Output the (X, Y) coordinate of the center of the cell containing the given text.  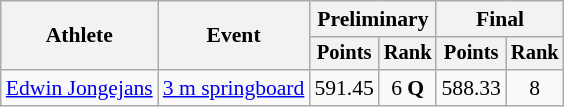
Edwin Jongejans (80, 88)
3 m springboard (234, 88)
Final (500, 19)
588.33 (470, 88)
6 Q (408, 88)
Athlete (80, 36)
Preliminary (372, 19)
Event (234, 36)
591.45 (344, 88)
8 (535, 88)
